Output the (X, Y) coordinate of the center of the cell containing the given text.  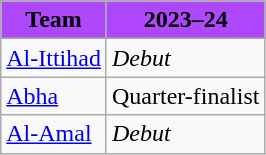
2023–24 (186, 20)
Al-Ittihad (54, 58)
Al-Amal (54, 134)
Quarter-finalist (186, 96)
Abha (54, 96)
Team (54, 20)
